Find where the given text appears and provide that cell's center as [x, y] coordinate. 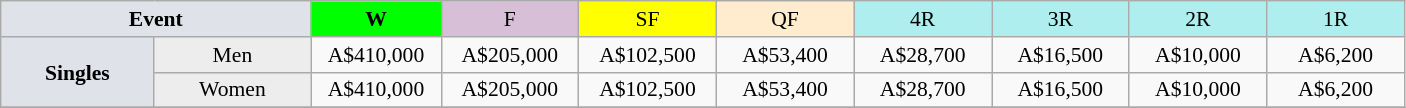
Women [232, 90]
Event [156, 19]
SF [648, 19]
Men [232, 55]
3R [1061, 19]
W [376, 19]
1R [1336, 19]
Singles [78, 72]
QF [785, 19]
F [510, 19]
2R [1198, 19]
4R [923, 19]
